Return the (x, y) coordinate for the center point of the cell that contains the specified text.  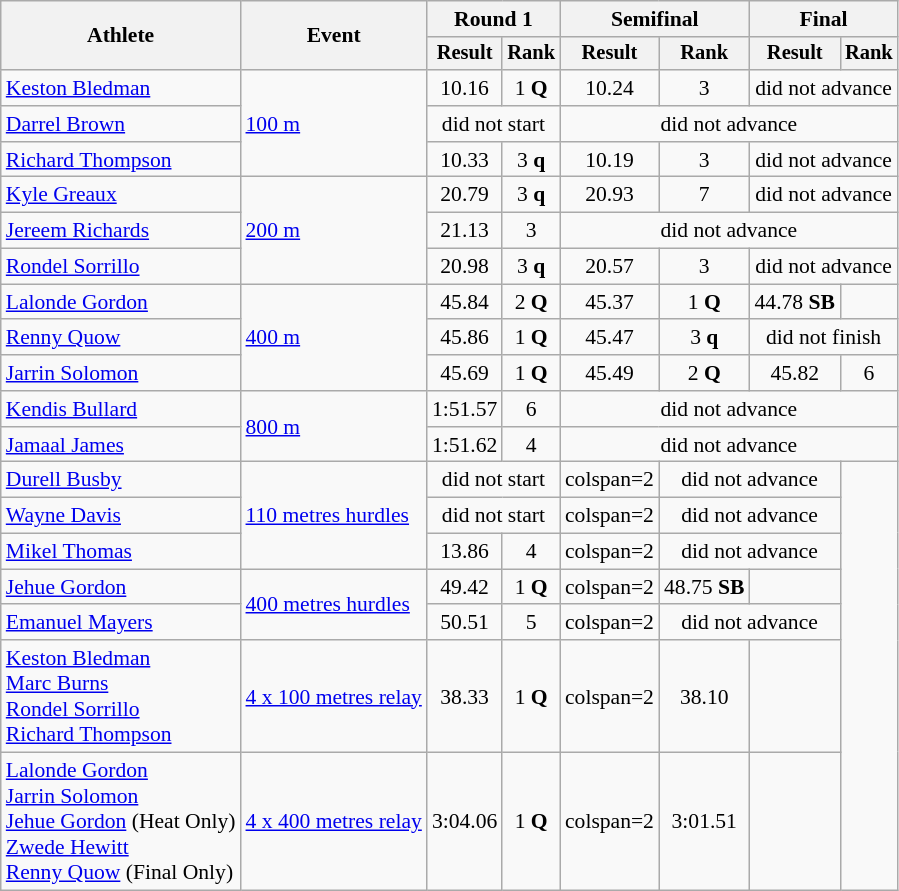
did not finish (824, 338)
Renny Quow (121, 338)
Round 1 (494, 19)
4 x 400 metres relay (333, 822)
20.57 (610, 267)
110 metres hurdles (333, 516)
13.86 (464, 552)
Mikel Thomas (121, 552)
Final (824, 19)
Durell Busby (121, 480)
3:01.51 (704, 822)
Keston Bledman (121, 88)
20.93 (610, 195)
38.10 (704, 696)
45.69 (464, 373)
20.98 (464, 267)
1:51.57 (464, 409)
400 metres hurdles (333, 604)
45.86 (464, 338)
3:04.06 (464, 822)
Lalonde Gordon (121, 302)
Jarrin Solomon (121, 373)
49.42 (464, 587)
Event (333, 36)
100 m (333, 124)
38.33 (464, 696)
Wayne Davis (121, 516)
7 (704, 195)
Jereem Richards (121, 231)
400 m (333, 338)
50.51 (464, 623)
10.19 (610, 160)
Richard Thompson (121, 160)
45.47 (610, 338)
200 m (333, 230)
Kendis Bullard (121, 409)
Lalonde GordonJarrin Solomon Jehue Gordon (Heat Only)Zwede HewittRenny Quow (Final Only) (121, 822)
45.82 (796, 373)
Kyle Greaux (121, 195)
Jehue Gordon (121, 587)
1:51.62 (464, 445)
45.84 (464, 302)
45.37 (610, 302)
Semifinal (655, 19)
48.75 SB (704, 587)
Emanuel Mayers (121, 623)
20.79 (464, 195)
800 m (333, 426)
Rondel Sorrillo (121, 267)
21.13 (464, 231)
Jamaal James (121, 445)
10.33 (464, 160)
Darrel Brown (121, 124)
Athlete (121, 36)
10.16 (464, 88)
10.24 (610, 88)
44.78 SB (796, 302)
4 x 100 metres relay (333, 696)
45.49 (610, 373)
Keston BledmanMarc BurnsRondel SorrilloRichard Thompson (121, 696)
5 (531, 623)
